Output the (x, y) coordinate of the center of the cell containing the given text.  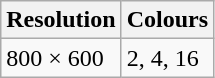
2, 4, 16 (167, 58)
800 × 600 (61, 58)
Resolution (61, 20)
Colours (167, 20)
